Search for the cell housing the specified text and yield its [x, y] center coordinate. 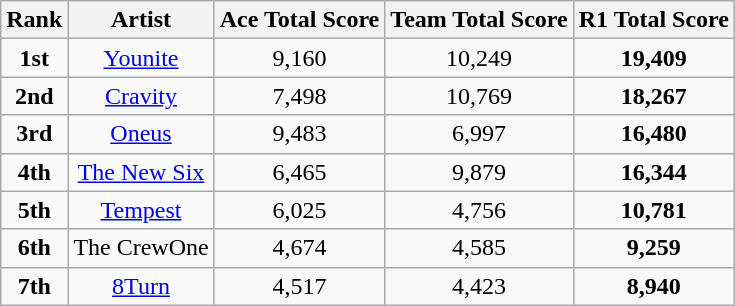
9,259 [654, 248]
Rank [34, 20]
9,879 [479, 172]
5th [34, 210]
16,344 [654, 172]
Team Total Score [479, 20]
Oneus [141, 134]
4,423 [479, 286]
10,769 [479, 96]
Younite [141, 58]
The CrewOne [141, 248]
3rd [34, 134]
6,997 [479, 134]
4,674 [300, 248]
18,267 [654, 96]
2nd [34, 96]
R1 Total Score [654, 20]
Tempest [141, 210]
6,465 [300, 172]
Ace Total Score [300, 20]
8,940 [654, 286]
4,585 [479, 248]
19,409 [654, 58]
1st [34, 58]
8Turn [141, 286]
7th [34, 286]
9,483 [300, 134]
10,249 [479, 58]
9,160 [300, 58]
10,781 [654, 210]
6,025 [300, 210]
4,756 [479, 210]
4,517 [300, 286]
6th [34, 248]
Cravity [141, 96]
7,498 [300, 96]
4th [34, 172]
16,480 [654, 134]
The New Six [141, 172]
Artist [141, 20]
